Search for the cell housing the specified text and yield its (x, y) center coordinate. 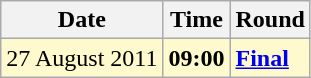
Date (82, 20)
Time (196, 20)
Final (270, 58)
Round (270, 20)
27 August 2011 (82, 58)
09:00 (196, 58)
